Capture the cell that displays the provided text and extract its (X, Y) central coordinate. 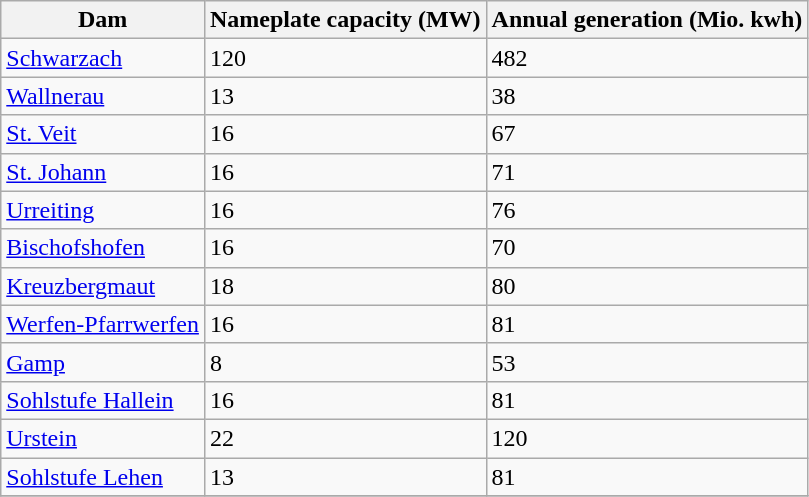
18 (345, 286)
Urreiting (103, 210)
Gamp (103, 362)
67 (647, 134)
Sohlstufe Hallein (103, 400)
Nameplate capacity (MW) (345, 20)
St. Veit (103, 134)
Schwarzach (103, 58)
Urstein (103, 438)
8 (345, 362)
70 (647, 248)
53 (647, 362)
Sohlstufe Lehen (103, 477)
22 (345, 438)
Annual generation (Mio. kwh) (647, 20)
Werfen-Pfarrwerfen (103, 324)
482 (647, 58)
71 (647, 172)
Bischofshofen (103, 248)
Dam (103, 20)
80 (647, 286)
38 (647, 96)
St. Johann (103, 172)
76 (647, 210)
Wallnerau (103, 96)
Kreuzbergmaut (103, 286)
